From the cell containing the given text, extract its center point as (X, Y) coordinate. 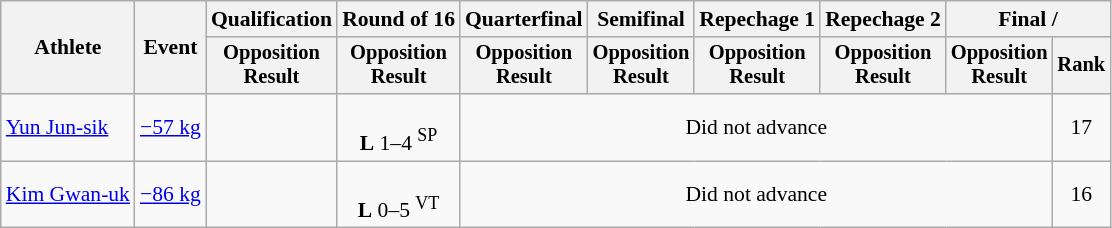
17 (1082, 128)
Quarterfinal (524, 19)
Event (170, 48)
Yun Jun-sik (68, 128)
−57 kg (170, 128)
L 0–5 VT (398, 194)
Semifinal (642, 19)
Kim Gwan-uk (68, 194)
Qualification (272, 19)
Round of 16 (398, 19)
Final / (1028, 19)
Repechage 2 (883, 19)
16 (1082, 194)
Rank (1082, 66)
−86 kg (170, 194)
Athlete (68, 48)
Repechage 1 (757, 19)
L 1–4 SP (398, 128)
